Capture the cell that displays the provided text and extract its (x, y) central coordinate. 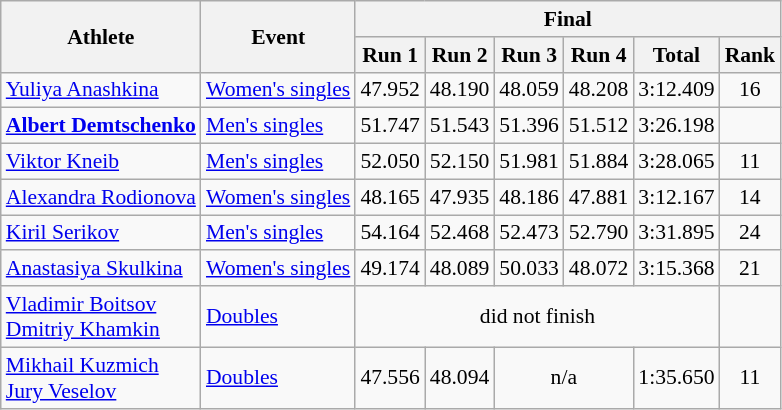
Yuliya Anashkina (101, 90)
Albert Demtschenko (101, 126)
48.059 (528, 90)
Mikhail Kuzmich Jury Veselov (101, 378)
3:31.895 (676, 233)
Run 4 (598, 55)
21 (750, 269)
49.174 (390, 269)
Event (278, 36)
48.072 (598, 269)
n/a (564, 378)
16 (750, 90)
Vladimir Boitsov Dmitriy Khamkin (101, 316)
52.790 (598, 233)
did not finish (537, 316)
48.190 (460, 90)
48.094 (460, 378)
1:35.650 (676, 378)
51.543 (460, 126)
51.512 (598, 126)
48.089 (460, 269)
Run 1 (390, 55)
52.150 (460, 162)
48.165 (390, 197)
51.981 (528, 162)
Rank (750, 55)
52.473 (528, 233)
3:28.065 (676, 162)
Viktor Kneib (101, 162)
Run 2 (460, 55)
Final (568, 19)
47.952 (390, 90)
47.556 (390, 378)
3:15.368 (676, 269)
Anastasiya Skulkina (101, 269)
51.884 (598, 162)
54.164 (390, 233)
Alexandra Rodionova (101, 197)
Kiril Serikov (101, 233)
24 (750, 233)
47.935 (460, 197)
52.468 (460, 233)
50.033 (528, 269)
Athlete (101, 36)
3:12.167 (676, 197)
51.747 (390, 126)
Run 3 (528, 55)
Total (676, 55)
48.208 (598, 90)
47.881 (598, 197)
3:12.409 (676, 90)
3:26.198 (676, 126)
51.396 (528, 126)
48.186 (528, 197)
14 (750, 197)
52.050 (390, 162)
